Return the [x, y] coordinate for the center point of the cell that contains the specified text.  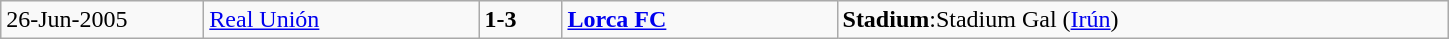
Stadium:Stadium Gal (Irún) [1142, 20]
Lorca FC [700, 20]
26-Jun-2005 [102, 20]
Real Unión [342, 20]
1-3 [520, 20]
